Identify which cell holds the provided text, then report its [x, y] central coordinate. 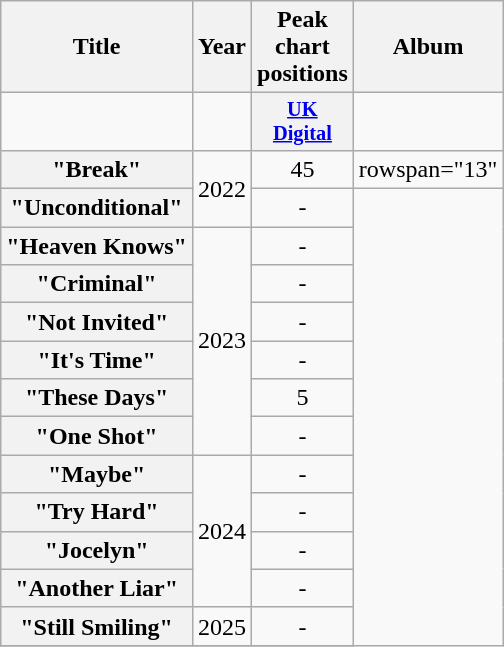
rowspan="13" [428, 169]
"It's Time" [97, 360]
Album [428, 47]
Year [222, 47]
2025 [222, 626]
Peak chart positions [303, 47]
"Unconditional" [97, 208]
UK Digital [303, 122]
"Break" [97, 169]
5 [303, 398]
"Criminal" [97, 284]
"Try Hard" [97, 512]
"Still Smiling" [97, 626]
"Jocelyn" [97, 550]
2023 [222, 341]
"Heaven Knows" [97, 246]
"Another Liar" [97, 588]
"Maybe" [97, 474]
"These Days" [97, 398]
Title [97, 47]
45 [303, 169]
2024 [222, 531]
2022 [222, 188]
"Not Invited" [97, 322]
"One Shot" [97, 436]
